Identify which cell holds the provided text, then report its (x, y) central coordinate. 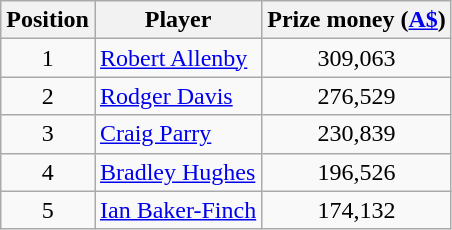
5 (48, 210)
1 (48, 58)
Player (178, 20)
3 (48, 134)
309,063 (357, 58)
174,132 (357, 210)
Robert Allenby (178, 58)
196,526 (357, 172)
Craig Parry (178, 134)
230,839 (357, 134)
4 (48, 172)
276,529 (357, 96)
Position (48, 20)
Bradley Hughes (178, 172)
2 (48, 96)
Rodger Davis (178, 96)
Prize money (A$) (357, 20)
Ian Baker-Finch (178, 210)
